Detect which cell encompasses the target text, then output its (x, y) center coordinate. 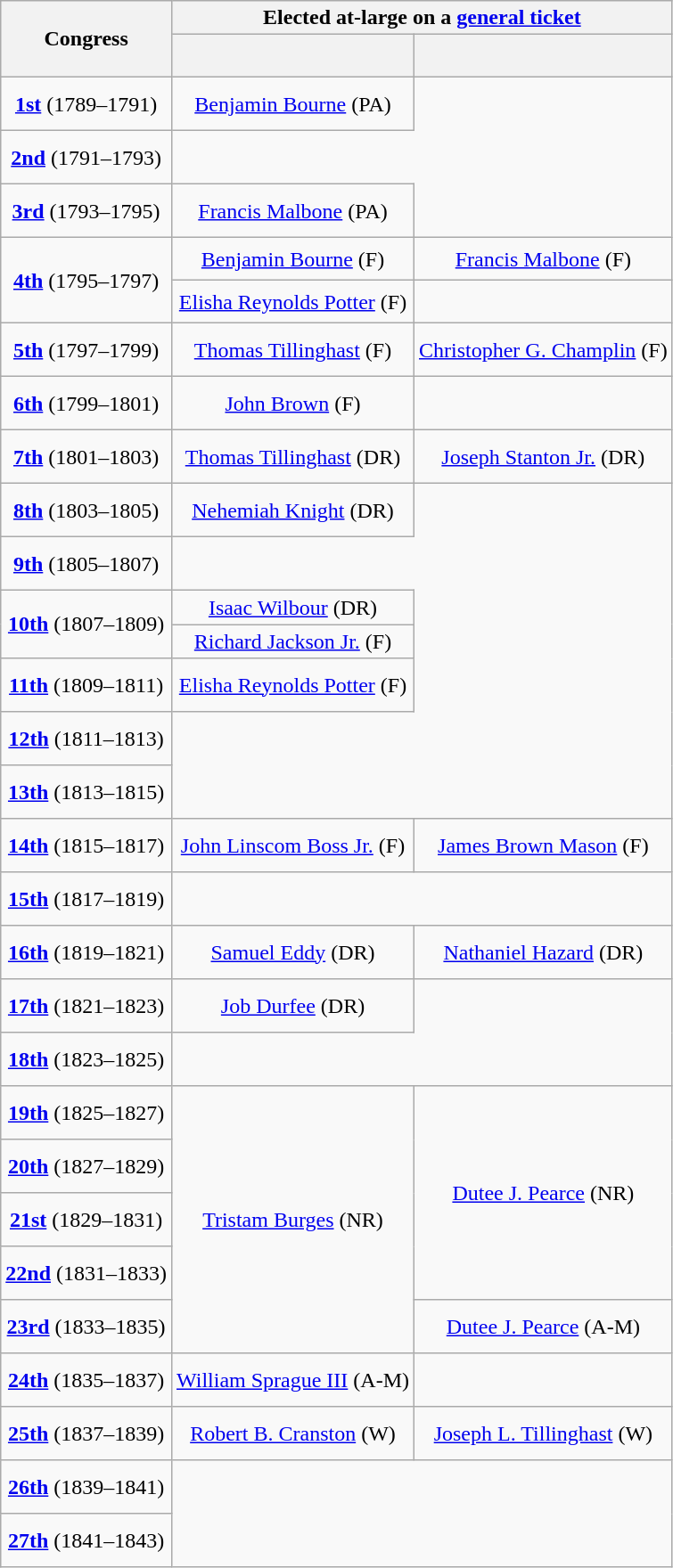
Tristam Burges (NR) (292, 1220)
13th (1813–1815) (86, 792)
2nd (1791–1793) (86, 158)
Benjamin Bourne (PA) (292, 104)
Francis Malbone (PA) (292, 211)
Joseph Stanton Jr. (DR) (544, 457)
Thomas Tillinghast (DR) (292, 457)
12th (1811–1813) (86, 739)
James Brown Mason (F) (544, 845)
Christopher G. Champlin (F) (544, 350)
25th (1837–1839) (86, 1433)
26th (1839–1841) (86, 1487)
17th (1821–1823) (86, 1006)
18th (1823–1825) (86, 1059)
Congress (86, 39)
Richard Jackson Jr. (F) (292, 641)
22nd (1831–1833) (86, 1273)
Job Durfee (DR) (292, 1006)
Francis Malbone (F) (544, 259)
14th (1815–1817) (86, 845)
15th (1817–1819) (86, 899)
Nathaniel Hazard (DR) (544, 952)
9th (1805–1807) (86, 564)
11th (1809–1811) (86, 685)
Dutee J. Pearce (NR) (544, 1193)
1st (1789–1791) (86, 104)
4th (1795–1797) (86, 281)
Joseph L. Tillinghast (W) (544, 1433)
Thomas Tillinghast (F) (292, 350)
7th (1801–1803) (86, 457)
Robert B. Cranston (W) (292, 1433)
Elected at-large on a general ticket (422, 18)
3rd (1793–1795) (86, 211)
16th (1819–1821) (86, 952)
27th (1841–1843) (86, 1540)
6th (1799–1801) (86, 404)
Nehemiah Knight (DR) (292, 510)
John Brown (F) (292, 404)
Benjamin Bourne (F) (292, 259)
10th (1807–1809) (86, 625)
Isaac Wilbour (DR) (292, 608)
Dutee J. Pearce (A-M) (544, 1327)
William Sprague III (A-M) (292, 1380)
23rd (1833–1835) (86, 1327)
Samuel Eddy (DR) (292, 952)
19th (1825–1827) (86, 1113)
5th (1797–1799) (86, 350)
21st (1829–1831) (86, 1220)
20th (1827–1829) (86, 1166)
John Linscom Boss Jr. (F) (292, 845)
24th (1835–1837) (86, 1380)
8th (1803–1805) (86, 510)
